Extract the [x, y] coordinate from the center of the cell holding the provided text.  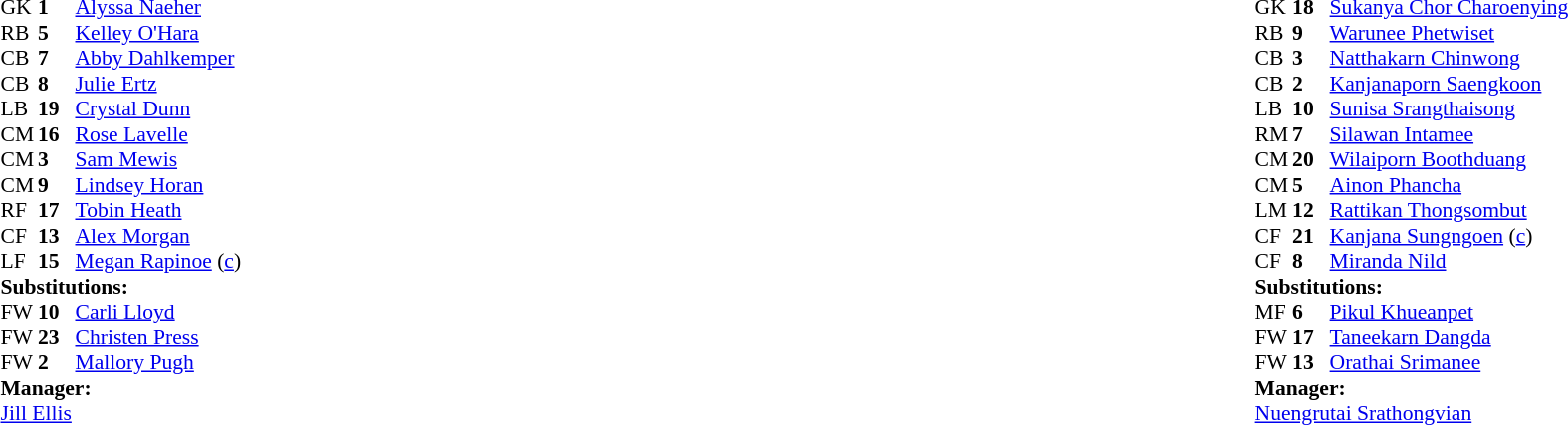
LF [19, 262]
LM [1274, 210]
Megan Rapinoe (c) [159, 262]
19 [57, 108]
Alex Morgan [159, 236]
Carli Lloyd [159, 312]
Mallory Pugh [159, 363]
Manager: [120, 388]
21 [1311, 236]
Lindsey Horan [159, 185]
Julie Ertz [159, 84]
15 [57, 262]
Tobin Heath [159, 210]
Christen Press [159, 337]
RM [1274, 134]
Rose Lavelle [159, 134]
Substitutions: [120, 287]
Abby Dahlkemper [159, 59]
Kelley O'Hara [159, 33]
20 [1311, 160]
6 [1311, 312]
12 [1311, 210]
Crystal Dunn [159, 108]
23 [57, 337]
MF [1274, 312]
16 [57, 134]
Sam Mewis [159, 160]
RF [19, 210]
